Detect which cell encompasses the target text, then output its [X, Y] center coordinate. 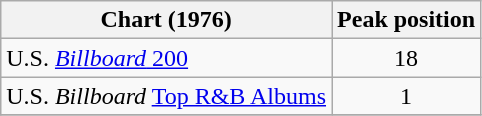
1 [406, 96]
U.S. Billboard 200 [166, 58]
Peak position [406, 20]
Chart (1976) [166, 20]
U.S. Billboard Top R&B Albums [166, 96]
18 [406, 58]
